Pinpoint the cell where the given text exists, returning its (X, Y) midpoint coordinate. 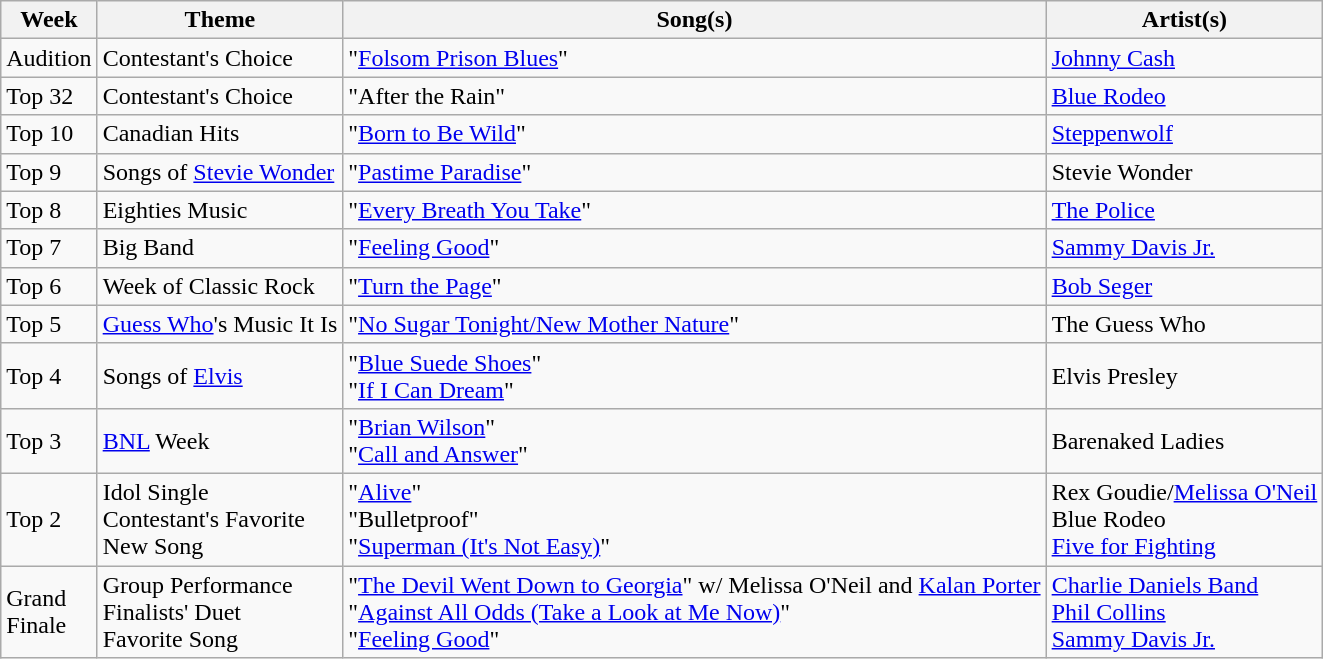
The Police (1184, 210)
Group PerformanceFinalists' DuetFavorite Song (220, 612)
Week (49, 20)
Audition (49, 58)
Barenaked Ladies (1184, 440)
Top 5 (49, 324)
Bob Seger (1184, 286)
Elvis Presley (1184, 376)
Steppenwolf (1184, 134)
Song(s) (694, 20)
"The Devil Went Down to Georgia" w/ Melissa O'Neil and Kalan Porter"Against All Odds (Take a Look at Me Now)""Feeling Good" (694, 612)
Guess Who's Music It Is (220, 324)
Sammy Davis Jr. (1184, 248)
"Born to Be Wild" (694, 134)
Top 2 (49, 519)
Songs of Elvis (220, 376)
"Turn the Page" (694, 286)
"Blue Suede Shoes""If I Can Dream" (694, 376)
"Pastime Paradise" (694, 172)
Top 32 (49, 96)
Top 10 (49, 134)
Top 4 (49, 376)
"Folsom Prison Blues" (694, 58)
Artist(s) (1184, 20)
Week of Classic Rock (220, 286)
Blue Rodeo (1184, 96)
The Guess Who (1184, 324)
"Brian Wilson""Call and Answer" (694, 440)
"Alive""Bulletproof""Superman (It's Not Easy)" (694, 519)
Rex Goudie/Melissa O'NeilBlue RodeoFive for Fighting (1184, 519)
Canadian Hits (220, 134)
Theme (220, 20)
Stevie Wonder (1184, 172)
Top 3 (49, 440)
"After the Rain" (694, 96)
"No Sugar Tonight/New Mother Nature" (694, 324)
Eighties Music (220, 210)
Top 7 (49, 248)
Top 6 (49, 286)
Idol SingleContestant's FavoriteNew Song (220, 519)
Big Band (220, 248)
Top 8 (49, 210)
"Every Breath You Take" (694, 210)
Johnny Cash (1184, 58)
Songs of Stevie Wonder (220, 172)
"Feeling Good" (694, 248)
GrandFinale (49, 612)
BNL Week (220, 440)
Top 9 (49, 172)
Charlie Daniels BandPhil CollinsSammy Davis Jr. (1184, 612)
